Locate the cell with the specified text and output its (X, Y) center coordinate. 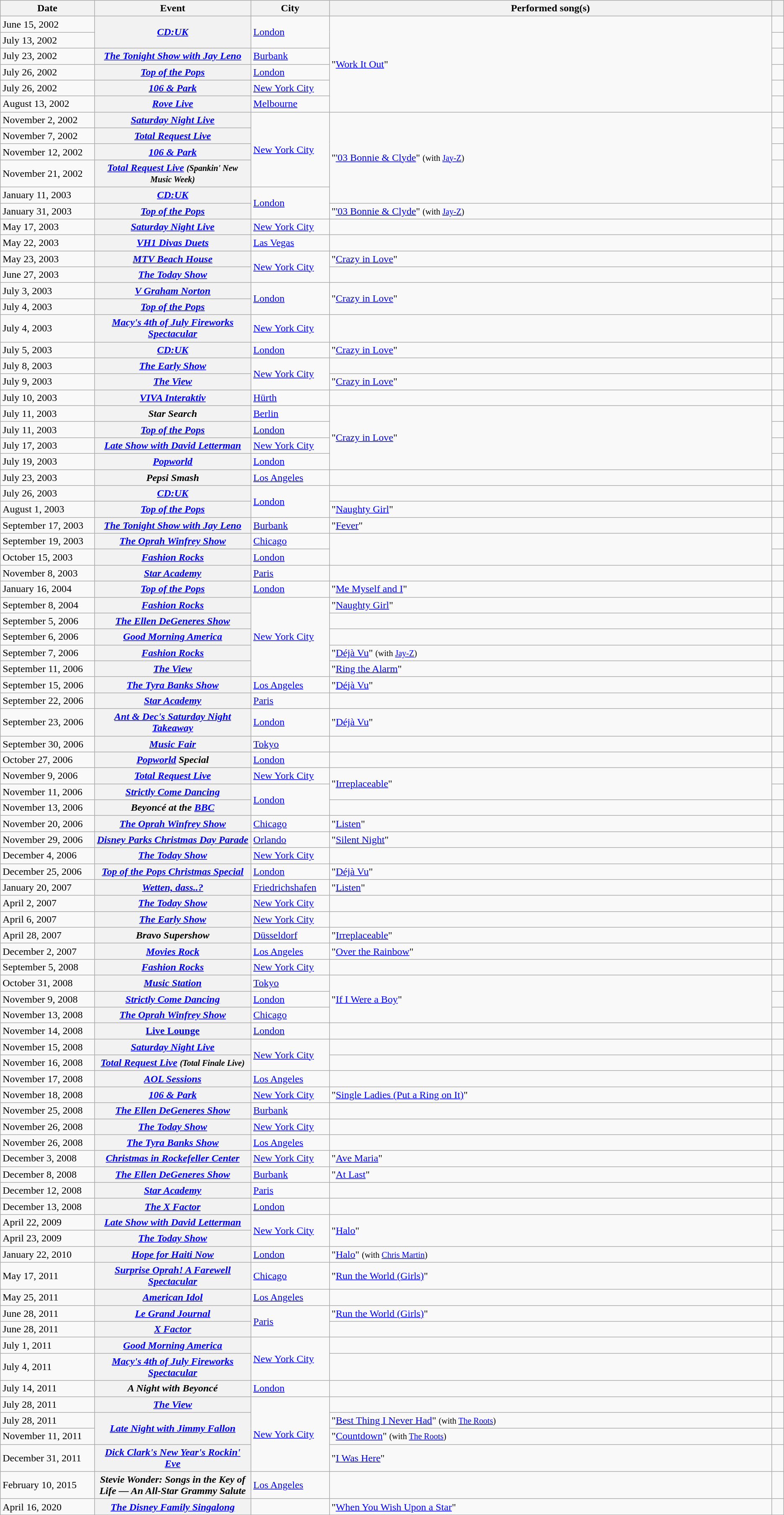
July 13, 2002 (47, 40)
November 15, 2008 (47, 1047)
November 14, 2008 (47, 1031)
The Disney Family Singalong (173, 1507)
"Ring the Alarm" (550, 669)
Total Request Live (Total Finale Live) (173, 1063)
July 10, 2003 (47, 398)
July 3, 2003 (47, 291)
December 8, 2008 (47, 1174)
December 4, 2006 (47, 856)
July 26, 2003 (47, 494)
May 22, 2003 (47, 243)
November 21, 2002 (47, 173)
Stevie Wonder: Songs in the Key of Life — An All-Star Grammy Salute (173, 1485)
July 1, 2011 (47, 1345)
Live Lounge (173, 1031)
November 16, 2008 (47, 1063)
X Factor (173, 1329)
November 7, 2002 (47, 136)
Christmas in Rockefeller Center (173, 1158)
October 15, 2003 (47, 557)
December 31, 2011 (47, 1458)
August 13, 2002 (47, 104)
"Single Ladies (Put a Ring on It)" (550, 1095)
November 9, 2008 (47, 999)
November 8, 2003 (47, 573)
May 17, 2011 (47, 1276)
November 25, 2008 (47, 1111)
April 22, 2009 (47, 1222)
Orlando (290, 840)
Bravo Supershow (173, 935)
"I Was Here" (550, 1458)
Friedrichshafen (290, 887)
September 17, 2003 (47, 525)
"When You Wish Upon a Star" (550, 1507)
December 12, 2008 (47, 1190)
Date (47, 8)
Popworld (173, 461)
Hürth (290, 398)
September 7, 2006 (47, 653)
December 2, 2007 (47, 951)
"Countdown" (with The Roots) (550, 1436)
VH1 Divas Duets (173, 243)
April 6, 2007 (47, 919)
November 9, 2006 (47, 776)
Beyoncé at the BBC (173, 808)
Ant & Dec's Saturday Night Takeaway (173, 722)
Music Station (173, 983)
Event (173, 8)
"Ave Maria" (550, 1158)
September 30, 2006 (47, 744)
April 16, 2020 (47, 1507)
November 20, 2006 (47, 824)
AOL Sessions (173, 1079)
April 2, 2007 (47, 903)
"Halo" (with Chris Martin) (550, 1254)
September 19, 2003 (47, 541)
A Night with Beyoncé (173, 1388)
The X Factor (173, 1206)
"Halo" (550, 1230)
July 19, 2003 (47, 461)
May 17, 2003 (47, 227)
V Graham Norton (173, 291)
July 23, 2003 (47, 477)
September 8, 2004 (47, 605)
September 6, 2006 (47, 637)
September 5, 2008 (47, 967)
January 20, 2007 (47, 887)
VIVA Interaktiv (173, 398)
MTV Beach House (173, 259)
November 13, 2008 (47, 1015)
May 25, 2011 (47, 1298)
July 14, 2011 (47, 1388)
November 13, 2006 (47, 808)
Late Night with Jimmy Fallon (173, 1428)
Düsseldorf (290, 935)
July 23, 2002 (47, 56)
Le Grand Journal (173, 1313)
December 3, 2008 (47, 1158)
December 25, 2006 (47, 871)
Music Fair (173, 744)
Melbourne (290, 104)
Surprise Oprah! A Farewell Spectacular (173, 1276)
January 11, 2003 (47, 195)
October 27, 2006 (47, 760)
Hope for Haiti Now (173, 1254)
September 15, 2006 (47, 685)
July 4, 2011 (47, 1367)
September 23, 2006 (47, 722)
November 17, 2008 (47, 1079)
"Silent Night" (550, 840)
September 11, 2006 (47, 669)
"Déjà Vu" (with Jay-Z) (550, 653)
November 18, 2008 (47, 1095)
Pepsi Smash (173, 477)
July 9, 2003 (47, 382)
January 22, 2010 (47, 1254)
May 23, 2003 (47, 259)
November 11, 2011 (47, 1436)
November 11, 2006 (47, 792)
Movies Rock (173, 951)
November 12, 2002 (47, 152)
September 22, 2006 (47, 701)
"Best Thing I Never Had" (with The Roots) (550, 1420)
City (290, 8)
American Idol (173, 1298)
Berlin (290, 414)
"Fever" (550, 525)
September 5, 2006 (47, 621)
October 31, 2008 (47, 983)
January 16, 2004 (47, 589)
"If I Were a Boy" (550, 999)
Total Request Live (Spankin' New Music Week) (173, 173)
November 29, 2006 (47, 840)
April 28, 2007 (47, 935)
April 23, 2009 (47, 1238)
January 31, 2003 (47, 211)
"Me Myself and I" (550, 589)
February 10, 2015 (47, 1485)
July 8, 2003 (47, 366)
Rove Live (173, 104)
Wetten, dass..? (173, 887)
"Over the Rainbow" (550, 951)
December 13, 2008 (47, 1206)
July 5, 2003 (47, 350)
Top of the Pops Christmas Special (173, 871)
Dick Clark's New Year's Rockin' Eve (173, 1458)
July 17, 2003 (47, 445)
August 1, 2003 (47, 509)
Star Search (173, 414)
Las Vegas (290, 243)
November 2, 2002 (47, 120)
Performed song(s) (550, 8)
Popworld Special (173, 760)
"At Last" (550, 1174)
"Work It Out" (550, 64)
June 27, 2003 (47, 275)
June 15, 2002 (47, 24)
Disney Parks Christmas Day Parade (173, 840)
